Capture the cell that displays the provided text and extract its (x, y) central coordinate. 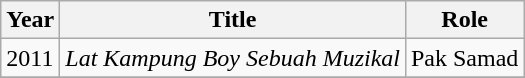
Role (464, 20)
Title (233, 20)
2011 (30, 58)
Pak Samad (464, 58)
Year (30, 20)
Lat Kampung Boy Sebuah Muzikal (233, 58)
